For the text-containing cell, return its midpoint in (x, y) coordinate format. 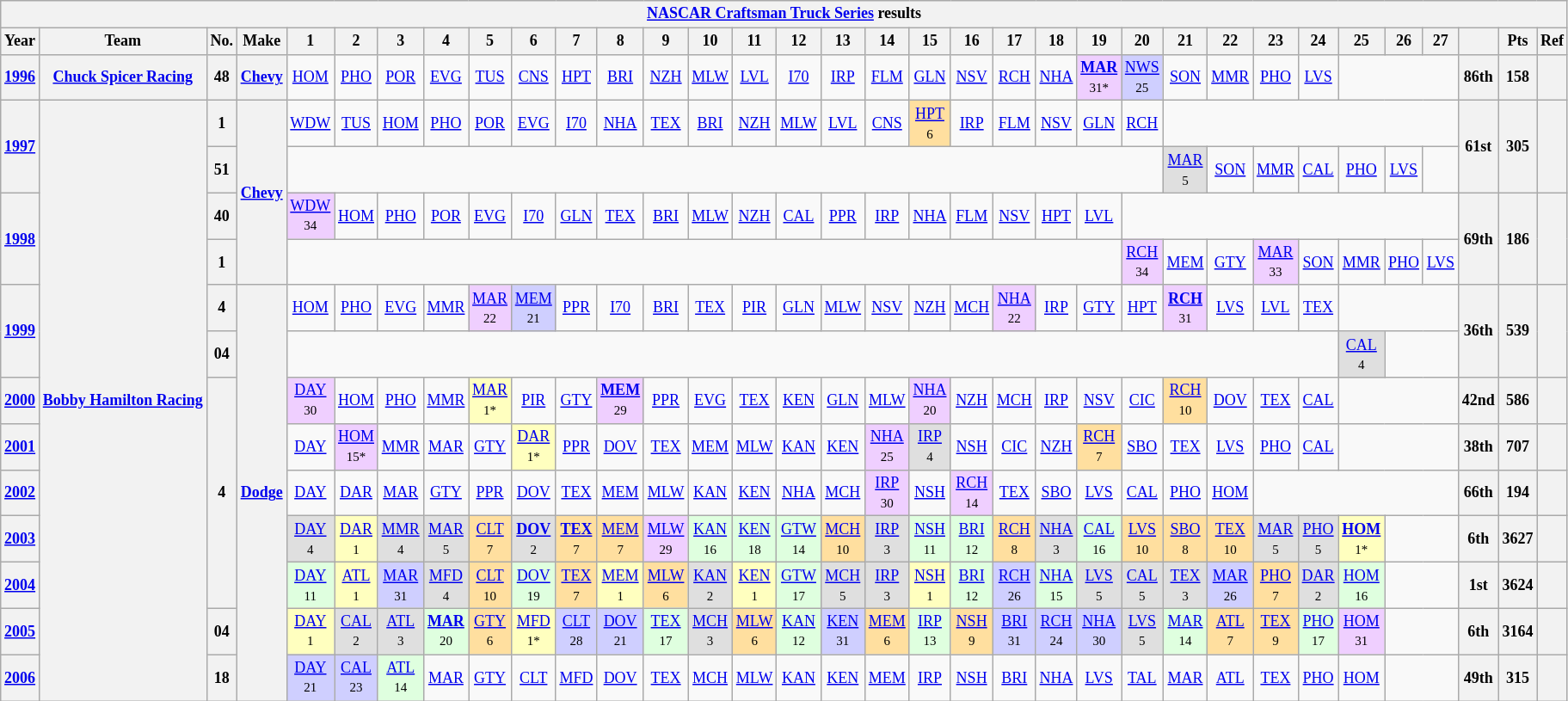
MAR20 (446, 631)
KAN16 (710, 539)
MCH3 (710, 631)
7 (576, 41)
16 (972, 41)
Bobby Hamilton Racing (122, 401)
CLT10 (490, 585)
38th (1478, 446)
DAY1 (311, 631)
CAL5 (1142, 585)
NHA3 (1056, 539)
17 (1014, 41)
5 (490, 41)
MCH5 (843, 585)
RCH24 (1056, 631)
NHA20 (930, 401)
DAY4 (311, 539)
305 (1517, 146)
GTY6 (490, 631)
2000 (21, 401)
NHA22 (1014, 308)
24 (1318, 41)
DAR2 (1318, 585)
10 (710, 41)
2001 (21, 446)
MAR26 (1230, 585)
MAR33 (1276, 262)
SBO8 (1185, 539)
42nd (1478, 401)
MEM7 (621, 539)
6 (533, 41)
ATL3 (401, 631)
1997 (21, 146)
DAY11 (311, 585)
IRP30 (887, 493)
GTW17 (798, 585)
CLT7 (490, 539)
49th (1478, 678)
19 (1099, 41)
WDW34 (311, 216)
MAR31* (1099, 77)
KEN18 (753, 539)
IRP13 (930, 631)
NSH1 (930, 585)
ATL1 (356, 585)
NSH11 (930, 539)
DOV2 (533, 539)
MAR31 (401, 585)
DAR1 (356, 539)
DAR1* (533, 446)
HOM31 (1362, 631)
KAN12 (798, 631)
1999 (21, 330)
MFD1* (533, 631)
NHA25 (887, 446)
2 (356, 41)
8 (621, 41)
TEX3 (1185, 585)
CAL23 (356, 678)
15 (930, 41)
HOM15* (356, 446)
MEM1 (621, 585)
PHO17 (1318, 631)
186 (1517, 239)
MAR1* (490, 401)
20 (1142, 41)
3627 (1517, 539)
DOV19 (533, 585)
HOM16 (1362, 585)
MFD (576, 678)
NASCAR Craftsman Truck Series results (784, 14)
NHA15 (1056, 585)
MAR14 (1185, 631)
27 (1440, 41)
Dodge (261, 492)
CLT28 (576, 631)
PHO7 (1276, 585)
26 (1404, 41)
11 (753, 41)
RCH34 (1142, 262)
2006 (21, 678)
MEM6 (887, 631)
23 (1276, 41)
CAL4 (1362, 354)
Team (122, 41)
2005 (21, 631)
LVS10 (1142, 539)
CLT (533, 678)
DAY30 (311, 401)
RCH8 (1014, 539)
RCH7 (1099, 446)
WDW (311, 124)
69th (1478, 239)
PHO5 (1318, 539)
21 (1185, 41)
2004 (21, 585)
RCH10 (1185, 401)
Pts (1517, 41)
3624 (1517, 585)
86th (1478, 77)
2002 (21, 493)
25 (1362, 41)
2003 (21, 539)
BRI31 (1014, 631)
TEX17 (666, 631)
3164 (1517, 631)
1998 (21, 239)
1996 (21, 77)
61st (1478, 146)
HPT6 (930, 124)
DAR (356, 493)
194 (1517, 493)
9 (666, 41)
315 (1517, 678)
TEX9 (1276, 631)
MLW29 (666, 539)
51 (222, 169)
12 (798, 41)
158 (1517, 77)
14 (887, 41)
MEM21 (533, 308)
TAL (1142, 678)
Ref (1553, 41)
MEM29 (621, 401)
KAN2 (710, 585)
RCH26 (1014, 585)
MAR22 (490, 308)
3 (401, 41)
Make (261, 41)
48 (222, 77)
707 (1517, 446)
NSH9 (972, 631)
RCH14 (972, 493)
CAL2 (356, 631)
22 (1230, 41)
ATL7 (1230, 631)
IRP4 (930, 446)
CAL16 (1099, 539)
DAY21 (311, 678)
KEN31 (843, 631)
Year (21, 41)
1st (1478, 585)
ATL (1230, 678)
36th (1478, 330)
66th (1478, 493)
NHA30 (1099, 631)
ATL14 (401, 678)
TEX10 (1230, 539)
586 (1517, 401)
MFD4 (446, 585)
Chuck Spicer Racing (122, 77)
539 (1517, 330)
HOM1* (1362, 539)
NWS25 (1142, 77)
KEN1 (753, 585)
MMR4 (401, 539)
13 (843, 41)
No. (222, 41)
DOV21 (621, 631)
40 (222, 216)
MCH10 (843, 539)
RCH31 (1185, 308)
GTW14 (798, 539)
